Locate the cell with the specified text and output its [x, y] center coordinate. 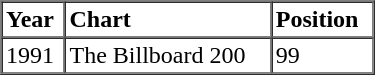
99 [322, 56]
1991 [34, 56]
Chart [168, 20]
Year [34, 20]
The Billboard 200 [168, 56]
Position [322, 20]
